From the cell containing the given text, extract its center point as (x, y) coordinate. 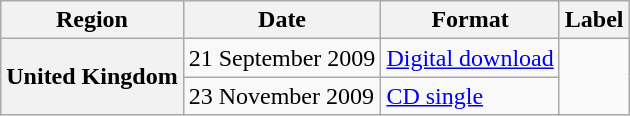
Region (92, 20)
United Kingdom (92, 77)
21 September 2009 (282, 58)
23 November 2009 (282, 96)
Digital download (470, 58)
Format (470, 20)
CD single (470, 96)
Date (282, 20)
Label (594, 20)
